Determine the [x, y] coordinate at the center of the cell enclosing the given text.  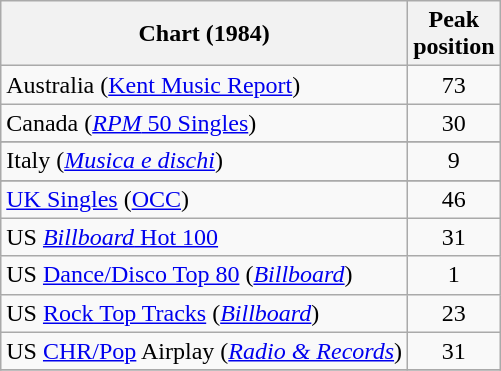
46 [454, 199]
Chart (1984) [204, 34]
US Billboard Hot 100 [204, 237]
73 [454, 85]
Australia (Kent Music Report) [204, 85]
US Dance/Disco Top 80 (Billboard) [204, 275]
1 [454, 275]
US Rock Top Tracks (Billboard) [204, 313]
US CHR/Pop Airplay (Radio & Records) [204, 351]
23 [454, 313]
30 [454, 123]
9 [454, 161]
Peakposition [454, 34]
UK Singles (OCC) [204, 199]
Canada (RPM 50 Singles) [204, 123]
Italy (Musica e dischi) [204, 161]
